Identify which cell holds the provided text, then report its [X, Y] central coordinate. 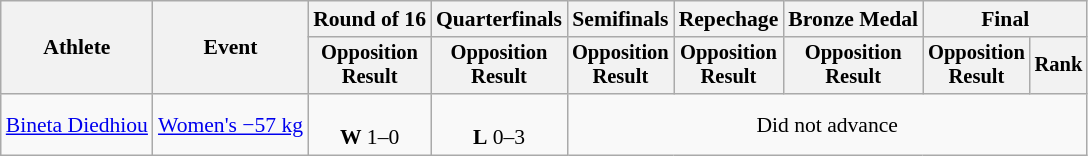
Repechage [729, 19]
Rank [1059, 66]
Athlete [77, 48]
Round of 16 [370, 19]
W 1–0 [370, 124]
Bronze Medal [853, 19]
Women's −57 kg [230, 124]
Event [230, 48]
Final [1005, 19]
Semifinals [620, 19]
L 0–3 [499, 124]
Did not advance [827, 124]
Bineta Diedhiou [77, 124]
Quarterfinals [499, 19]
